Search for the cell housing the specified text and yield its (X, Y) center coordinate. 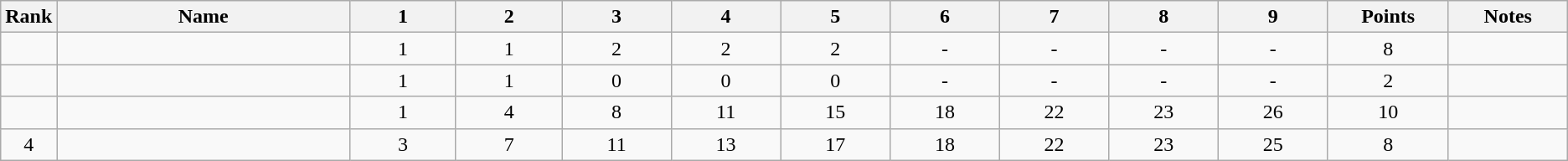
26 (1273, 112)
Notes (1508, 17)
13 (725, 144)
9 (1273, 17)
5 (836, 17)
Points (1388, 17)
6 (945, 17)
25 (1273, 144)
17 (836, 144)
Name (204, 17)
Rank (28, 17)
10 (1388, 112)
15 (836, 112)
